Search for the cell housing the specified text and yield its [x, y] center coordinate. 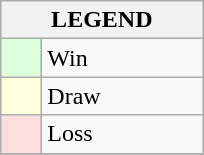
Draw [122, 96]
Win [122, 58]
Loss [122, 134]
LEGEND [102, 20]
